From the cell containing the given text, extract its center point as [X, Y] coordinate. 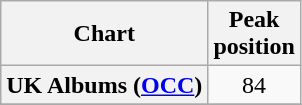
84 [254, 85]
Peakposition [254, 34]
Chart [104, 34]
UK Albums (OCC) [104, 85]
